Scan for the cell matching the given text and deliver its (x, y) coordinate at center. 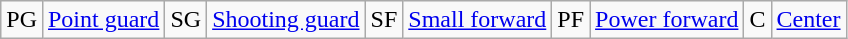
PF (571, 20)
Small forward (478, 20)
SG (186, 20)
Shooting guard (286, 20)
SF (384, 20)
Center (808, 20)
C (758, 20)
PG (22, 20)
Power forward (667, 20)
Point guard (103, 20)
